Locate the cell with the specified text and output its [X, Y] center coordinate. 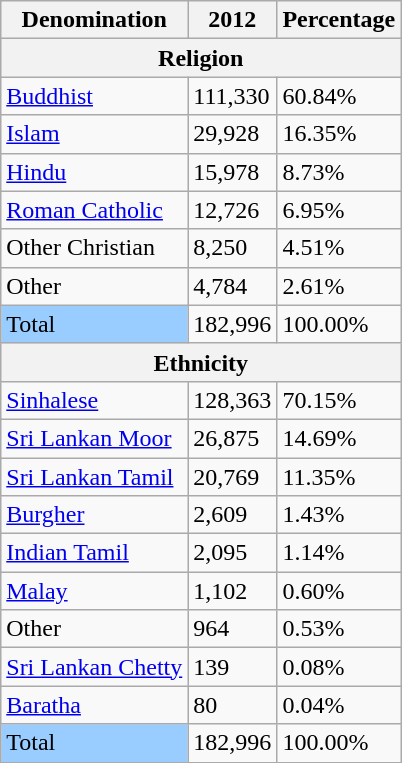
60.84% [339, 96]
2.61% [339, 286]
8,250 [232, 248]
Sri Lankan Chetty [94, 667]
Sinhalese [94, 400]
12,726 [232, 210]
Percentage [339, 20]
139 [232, 667]
Roman Catholic [94, 210]
111,330 [232, 96]
Islam [94, 134]
1.43% [339, 515]
16.35% [339, 134]
Hindu [94, 172]
Baratha [94, 705]
20,769 [232, 477]
Sri Lankan Tamil [94, 477]
Sri Lankan Moor [94, 438]
Burgher [94, 515]
80 [232, 705]
2,095 [232, 553]
Denomination [94, 20]
Religion [201, 58]
29,928 [232, 134]
0.60% [339, 591]
2012 [232, 20]
0.08% [339, 667]
964 [232, 629]
1.14% [339, 553]
70.15% [339, 400]
0.53% [339, 629]
Malay [94, 591]
Indian Tamil [94, 553]
6.95% [339, 210]
0.04% [339, 705]
11.35% [339, 477]
26,875 [232, 438]
4.51% [339, 248]
2,609 [232, 515]
Ethnicity [201, 362]
14.69% [339, 438]
4,784 [232, 286]
Buddhist [94, 96]
8.73% [339, 172]
1,102 [232, 591]
128,363 [232, 400]
Other Christian [94, 248]
15,978 [232, 172]
